Provide the [X, Y] coordinate of the cell's center where the given text is located.  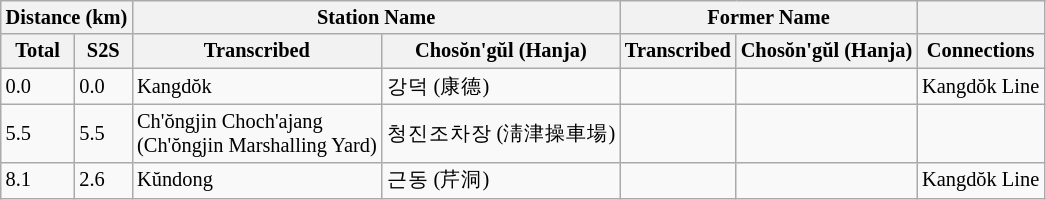
Distance (km) [66, 17]
Connections [980, 51]
Ch'ŏngjin Choch'ajang(Ch'ŏngjin Marshalling Yard) [257, 133]
S2S [103, 51]
2.6 [103, 180]
근동 (芹洞) [501, 180]
Kangdŏk [257, 86]
Station Name [376, 17]
Former Name [768, 17]
강덕 (康德) [501, 86]
청진조차장 (淸津操車場) [501, 133]
8.1 [38, 180]
Kŭndong [257, 180]
Total [38, 51]
